Find where the given text appears and provide that cell's center as (X, Y) coordinate. 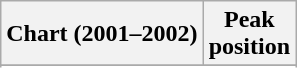
Chart (2001–2002) (102, 34)
Peakposition (249, 34)
